For the text-containing cell, return its midpoint in [X, Y] coordinate format. 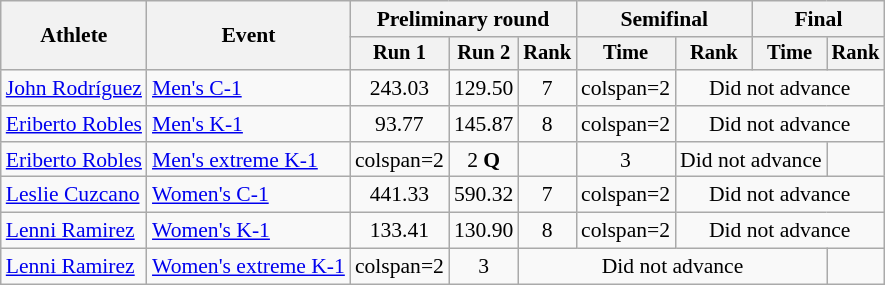
Semifinal [664, 19]
93.77 [400, 124]
Preliminary round [463, 19]
Final [819, 19]
133.41 [400, 231]
441.33 [400, 195]
Athlete [74, 36]
Men's extreme K-1 [248, 160]
John Rodríguez [74, 88]
243.03 [400, 88]
Women's K-1 [248, 231]
Women's extreme K-1 [248, 267]
Run 2 [484, 54]
129.50 [484, 88]
Men's K-1 [248, 124]
145.87 [484, 124]
Leslie Cuzcano [74, 195]
590.32 [484, 195]
Run 1 [400, 54]
130.90 [484, 231]
2 Q [484, 160]
Men's C-1 [248, 88]
Women's C-1 [248, 195]
Event [248, 36]
